Find where the given text appears and provide that cell's center as (X, Y) coordinate. 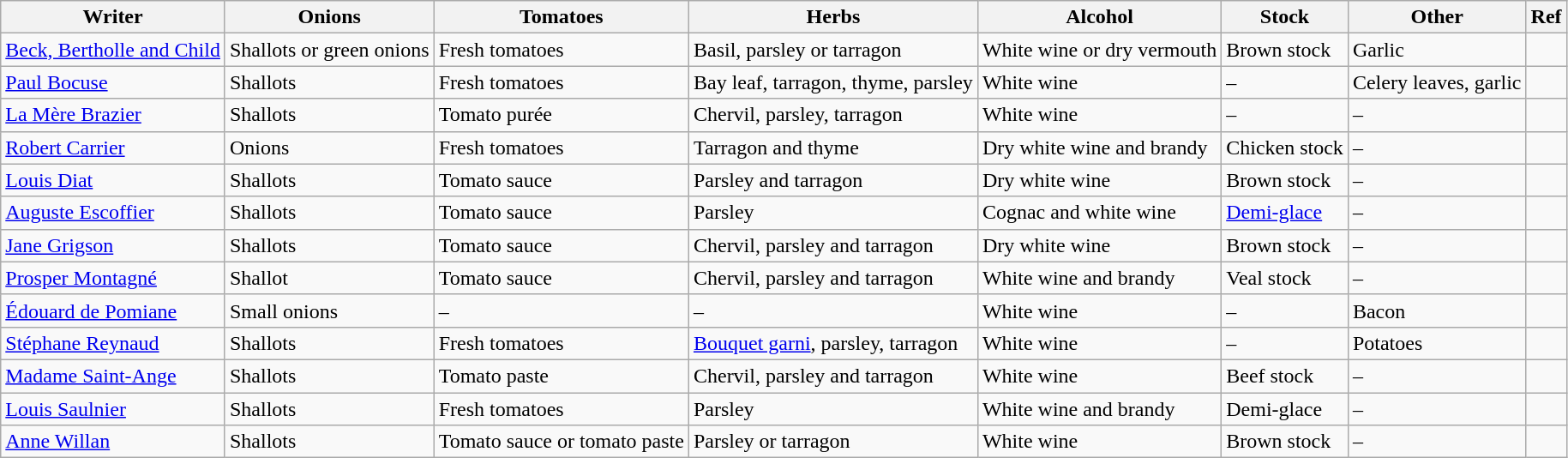
La Mère Brazier (113, 115)
Alcohol (1099, 17)
Tomato paste (561, 376)
Auguste Escoffier (113, 213)
Writer (113, 17)
Madame Saint-Ange (113, 376)
Shallot (329, 278)
Other (1437, 17)
Stock (1285, 17)
White wine or dry vermouth (1099, 50)
Potatoes (1437, 343)
Chervil, parsley, tarragon (833, 115)
Chicken stock (1285, 148)
Tomato purée (561, 115)
Stéphane Reynaud (113, 343)
Tomatoes (561, 17)
Dry white wine and brandy (1099, 148)
Louis Diat (113, 180)
Shallots or green onions (329, 50)
Beck, Bertholle and Child (113, 50)
Louis Saulnier (113, 409)
Parsley and tarragon (833, 180)
Parsley or tarragon (833, 442)
Herbs (833, 17)
Ref (1547, 17)
Jane Grigson (113, 245)
Édouard de Pomiane (113, 310)
Basil, parsley or tarragon (833, 50)
Robert Carrier (113, 148)
Tarragon and thyme (833, 148)
Paul Bocuse (113, 82)
Cognac and white wine (1099, 213)
Veal stock (1285, 278)
Bay leaf, tarragon, thyme, parsley (833, 82)
Celery leaves, garlic (1437, 82)
Garlic (1437, 50)
Bacon (1437, 310)
Bouquet garni, parsley, tarragon (833, 343)
Small onions (329, 310)
Tomato sauce or tomato paste (561, 442)
Beef stock (1285, 376)
Prosper Montagné (113, 278)
Anne Willan (113, 442)
